Provide the (x, y) coordinate of the cell's center where the given text is located.  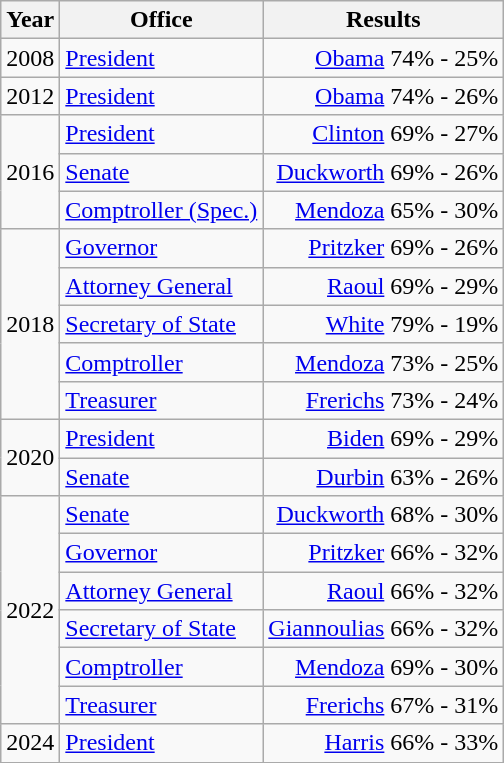
Pritzker 66% - 32% (384, 553)
Year (30, 20)
Comptroller (Spec.) (162, 210)
Giannoulias 66% - 32% (384, 629)
2022 (30, 610)
Obama 74% - 26% (384, 96)
White 79% - 19% (384, 324)
Durbin 63% - 26% (384, 477)
Duckworth 69% - 26% (384, 172)
Duckworth 68% - 30% (384, 515)
Office (162, 20)
Frerichs 73% - 24% (384, 400)
2008 (30, 58)
Clinton 69% - 27% (384, 134)
Mendoza 69% - 30% (384, 667)
Raoul 69% - 29% (384, 286)
2020 (30, 457)
Frerichs 67% - 31% (384, 705)
Pritzker 69% - 26% (384, 248)
Harris 66% - 33% (384, 743)
Raoul 66% - 32% (384, 591)
Obama 74% - 25% (384, 58)
2018 (30, 324)
Biden 69% - 29% (384, 438)
2016 (30, 172)
Mendoza 73% - 25% (384, 362)
Mendoza 65% - 30% (384, 210)
2024 (30, 743)
Results (384, 20)
2012 (30, 96)
